Provide the [X, Y] coordinate of the cell's center where the given text is located.  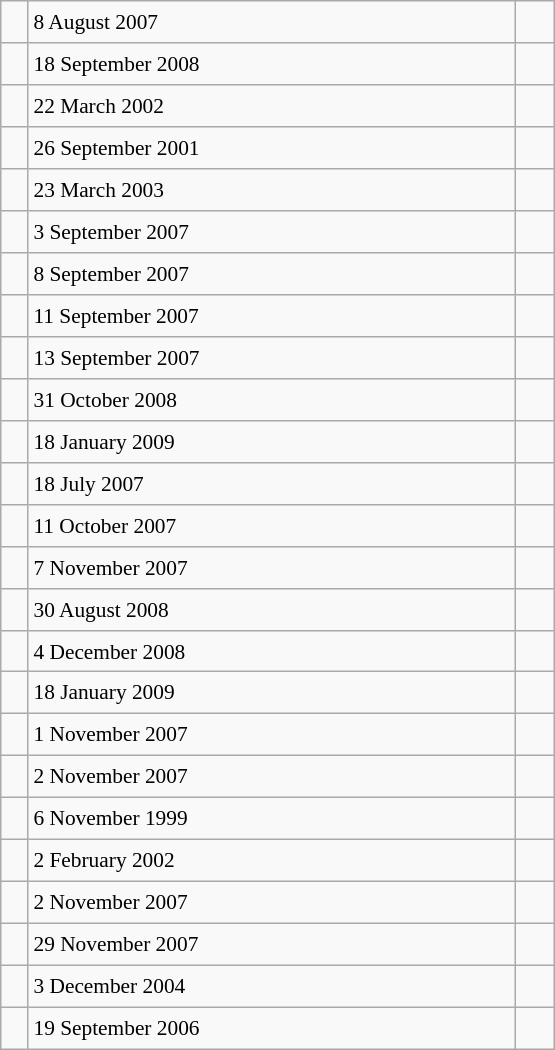
29 November 2007 [272, 945]
8 September 2007 [272, 274]
3 December 2004 [272, 986]
23 March 2003 [272, 190]
18 September 2008 [272, 64]
1 November 2007 [272, 735]
11 October 2007 [272, 525]
8 August 2007 [272, 22]
13 September 2007 [272, 358]
18 July 2007 [272, 483]
7 November 2007 [272, 567]
30 August 2008 [272, 609]
11 September 2007 [272, 316]
19 September 2006 [272, 1028]
22 March 2002 [272, 106]
3 September 2007 [272, 232]
4 December 2008 [272, 651]
31 October 2008 [272, 399]
26 September 2001 [272, 148]
2 February 2002 [272, 861]
6 November 1999 [272, 819]
